Search for the cell housing the specified text and yield its [X, Y] center coordinate. 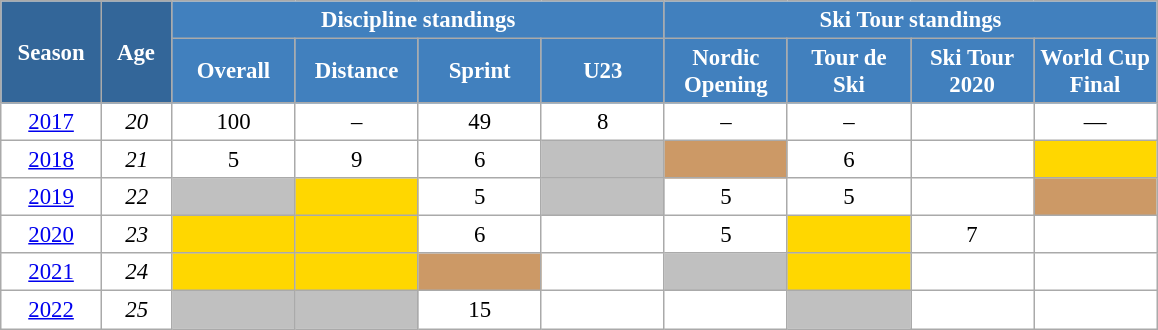
23 [136, 235]
25 [136, 310]
Ski Tour standings [910, 20]
2018 [52, 160]
Age [136, 52]
Distance [356, 72]
U23 [602, 72]
2020 [52, 235]
20 [136, 122]
7 [972, 235]
2019 [52, 197]
2017 [52, 122]
24 [136, 273]
15 [480, 310]
2021 [52, 273]
Overall [234, 72]
21 [136, 160]
Tour deSki [848, 72]
8 [602, 122]
Discipline standings [418, 20]
NordicOpening [726, 72]
100 [234, 122]
World CupFinal [1096, 72]
Sprint [480, 72]
49 [480, 122]
Season [52, 52]
— [1096, 122]
22 [136, 197]
9 [356, 160]
Ski Tour2020 [972, 72]
2022 [52, 310]
